Search for the cell housing the specified text and yield its (x, y) center coordinate. 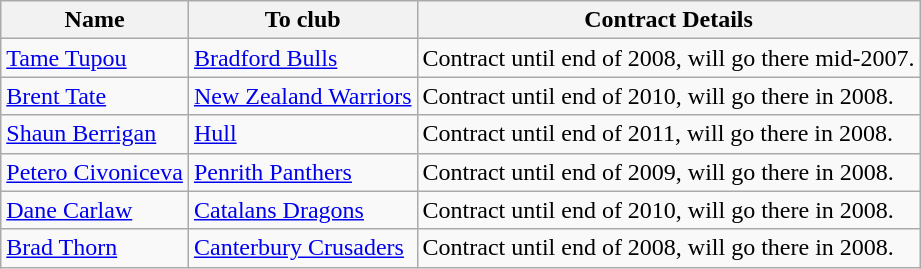
Brad Thorn (95, 248)
Contract until end of 2009, will go there in 2008. (668, 172)
Brent Tate (95, 96)
To club (302, 20)
Petero Civoniceva (95, 172)
Shaun Berrigan (95, 134)
Tame Tupou (95, 58)
Contract until end of 2011, will go there in 2008. (668, 134)
Bradford Bulls (302, 58)
Contract until end of 2008, will go there mid-2007. (668, 58)
Hull (302, 134)
New Zealand Warriors (302, 96)
Name (95, 20)
Dane Carlaw (95, 210)
Canterbury Crusaders (302, 248)
Penrith Panthers (302, 172)
Contract Details (668, 20)
Catalans Dragons (302, 210)
Contract until end of 2008, will go there in 2008. (668, 248)
